Provide the [X, Y] coordinate of the cell's center where the given text is located.  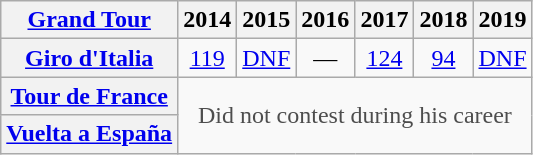
124 [384, 58]
2016 [326, 20]
Did not contest during his career [355, 115]
2019 [502, 20]
2017 [384, 20]
— [326, 58]
Giro d'Italia [90, 58]
2015 [266, 20]
Vuelta a España [90, 134]
119 [208, 58]
Tour de France [90, 96]
94 [444, 58]
Grand Tour [90, 20]
2014 [208, 20]
2018 [444, 20]
